Extract the (x, y) coordinate from the center of the cell holding the provided text.  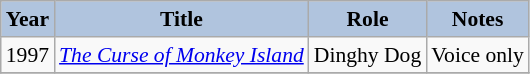
Year (28, 19)
Role (368, 19)
Notes (478, 19)
Voice only (478, 55)
Dinghy Dog (368, 55)
1997 (28, 55)
Title (182, 19)
The Curse of Monkey Island (182, 55)
